Output the [x, y] coordinate of the center of the cell containing the given text.  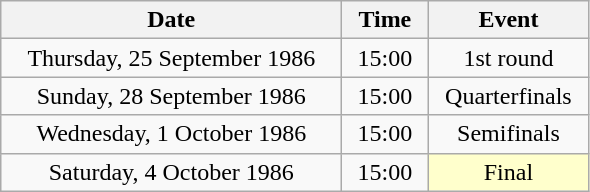
Event [508, 20]
Semifinals [508, 134]
Thursday, 25 September 1986 [172, 58]
Date [172, 20]
1st round [508, 58]
Time [385, 20]
Wednesday, 1 October 1986 [172, 134]
Quarterfinals [508, 96]
Final [508, 172]
Sunday, 28 September 1986 [172, 96]
Saturday, 4 October 1986 [172, 172]
